Output the [x, y] coordinate of the center of the cell containing the given text.  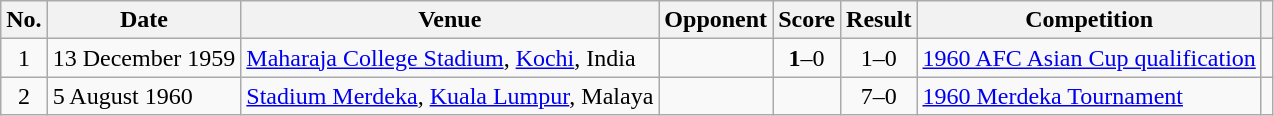
Venue [450, 20]
5 August 1960 [144, 96]
1960 Merdeka Tournament [1089, 96]
Maharaja College Stadium, Kochi, India [450, 58]
Score [807, 20]
No. [24, 20]
7–0 [879, 96]
Stadium Merdeka, Kuala Lumpur, Malaya [450, 96]
13 December 1959 [144, 58]
Competition [1089, 20]
1960 AFC Asian Cup qualification [1089, 58]
1 [24, 58]
2 [24, 96]
Date [144, 20]
Result [879, 20]
Opponent [716, 20]
